Return (X, Y) of the center of cell containing provided text 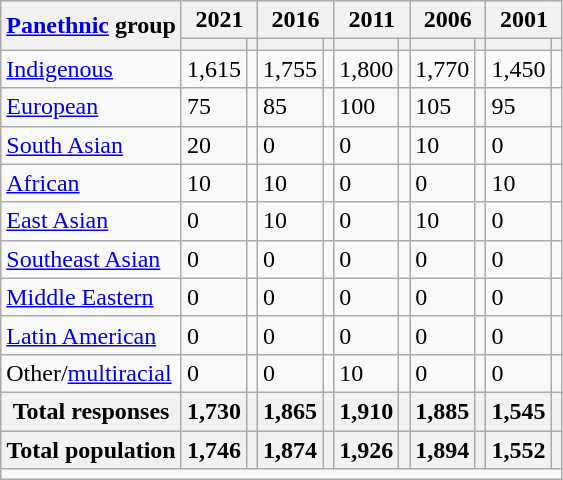
2016 (296, 20)
95 (518, 107)
75 (214, 107)
Indigenous (92, 69)
2006 (448, 20)
105 (442, 107)
European (92, 107)
Panethnic group (92, 26)
1,894 (442, 449)
East Asian (92, 221)
1,800 (366, 69)
1,910 (366, 411)
1,746 (214, 449)
Total population (92, 449)
1,450 (518, 69)
Southeast Asian (92, 259)
1,865 (290, 411)
1,770 (442, 69)
1,730 (214, 411)
2021 (219, 20)
1,615 (214, 69)
African (92, 183)
Middle Eastern (92, 297)
Other/multiracial (92, 373)
1,926 (366, 449)
South Asian (92, 145)
20 (214, 145)
1,545 (518, 411)
1,885 (442, 411)
2001 (524, 20)
85 (290, 107)
Latin American (92, 335)
2011 (372, 20)
1,755 (290, 69)
100 (366, 107)
1,874 (290, 449)
Total responses (92, 411)
1,552 (518, 449)
